Locate the cell with the specified text and output its [X, Y] center coordinate. 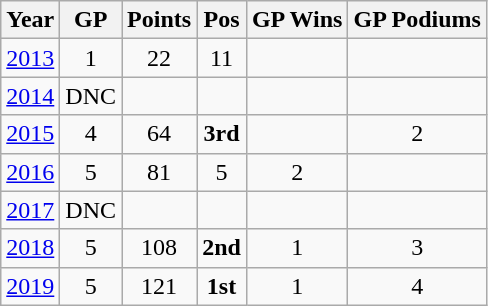
Pos [222, 20]
1st [222, 286]
2019 [30, 286]
108 [160, 248]
11 [222, 58]
3 [417, 248]
Points [160, 20]
81 [160, 172]
2017 [30, 210]
64 [160, 134]
121 [160, 286]
2018 [30, 248]
22 [160, 58]
GP [91, 20]
3rd [222, 134]
2013 [30, 58]
GP Wins [297, 20]
2014 [30, 96]
2nd [222, 248]
2016 [30, 172]
GP Podiums [417, 20]
Year [30, 20]
2015 [30, 134]
